Return [X, Y] of the center of cell containing provided text 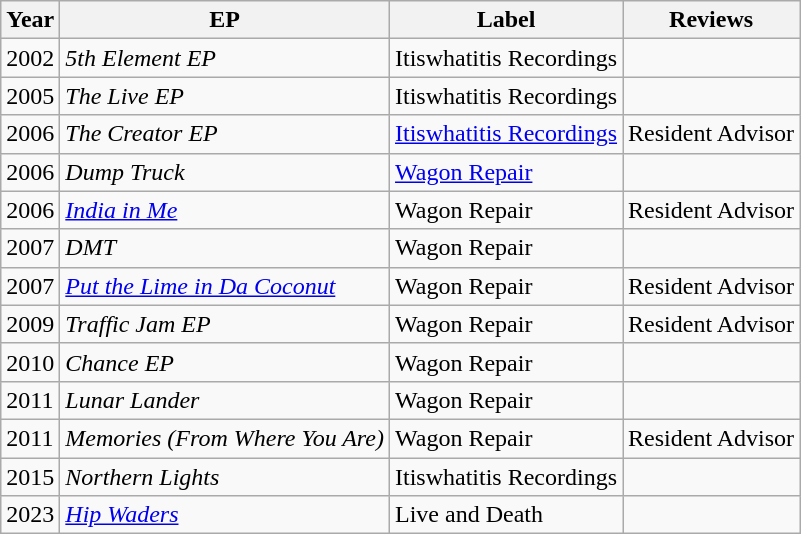
2010 [30, 362]
Hip Waders [225, 515]
2015 [30, 477]
2009 [30, 324]
Reviews [712, 20]
Year [30, 20]
The Live EP [225, 96]
DMT [225, 248]
Put the Lime in Da Coconut [225, 286]
Traffic Jam EP [225, 324]
5th Element EP [225, 58]
India in Me [225, 210]
2005 [30, 96]
2023 [30, 515]
Live and Death [506, 515]
Dump Truck [225, 172]
2002 [30, 58]
Northern Lights [225, 477]
Label [506, 20]
Lunar Lander [225, 400]
Memories (From Where You Are) [225, 438]
The Creator EP [225, 134]
EP [225, 20]
Chance EP [225, 362]
